Find where the given text appears and provide that cell's center as [X, Y] coordinate. 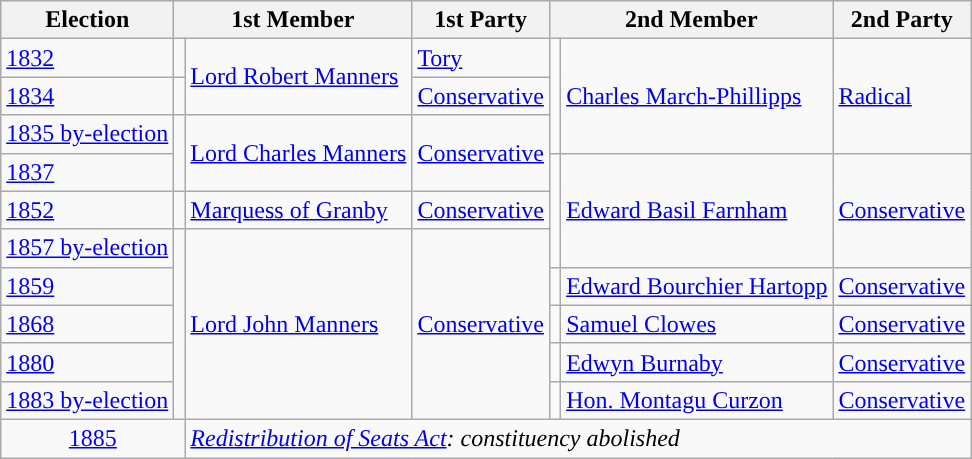
Radical [902, 96]
1883 by-election [88, 400]
Charles March-Phillipps [697, 96]
Marquess of Granby [298, 210]
2nd Party [902, 20]
Tory [481, 58]
Election [88, 20]
Edwyn Burnaby [697, 362]
2nd Member [692, 20]
Lord Charles Manners [298, 153]
Redistribution of Seats Act: constituency abolished [578, 438]
Edward Bourchier Hartopp [697, 286]
1885 [93, 438]
1834 [88, 96]
Lord Robert Manners [298, 77]
1st Member [293, 20]
1852 [88, 210]
1st Party [481, 20]
Lord John Manners [298, 324]
1835 by-election [88, 134]
1857 by-election [88, 248]
1868 [88, 324]
1837 [88, 172]
1880 [88, 362]
Edward Basil Farnham [697, 210]
Samuel Clowes [697, 324]
Hon. Montagu Curzon [697, 400]
1832 [88, 58]
1859 [88, 286]
